Capture the cell that displays the provided text and extract its (X, Y) central coordinate. 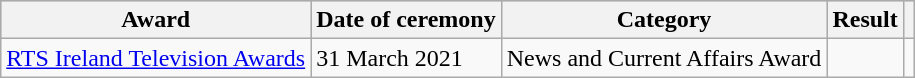
31 March 2021 (406, 58)
News and Current Affairs Award (664, 58)
Category (664, 20)
Result (865, 20)
Award (156, 20)
RTS Ireland Television Awards (156, 58)
Date of ceremony (406, 20)
